Return the [X, Y] coordinate for the center point of the cell that contains the specified text.  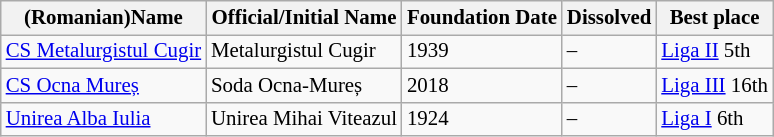
Unirea Mihai Viteazul [304, 119]
Soda Ocna-Mureș [304, 85]
Dissolved [609, 18]
2018 [482, 85]
Best place [714, 18]
(Romanian)Name [104, 18]
Liga III 16th [714, 85]
Unirea Alba Iulia [104, 119]
Metalurgistul Cugir [304, 51]
Foundation Date [482, 18]
Official/Initial Name [304, 18]
Liga II 5th [714, 51]
Liga I 6th [714, 119]
1924 [482, 119]
1939 [482, 51]
CS Ocna Mureș [104, 85]
CS Metalurgistul Cugir [104, 51]
